Identify which cell holds the provided text, then report its (X, Y) central coordinate. 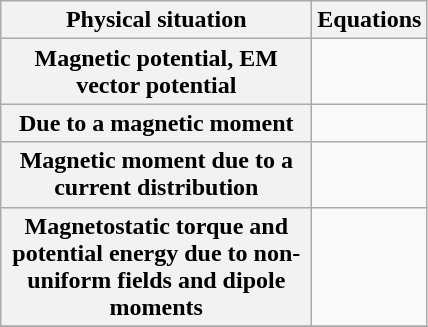
Equations (370, 20)
Magnetostatic torque and potential energy due to non-uniform fields and dipole moments (156, 266)
Due to a magnetic moment (156, 123)
Physical situation (156, 20)
Magnetic moment due to a current distribution (156, 174)
Magnetic potential, EM vector potential (156, 72)
